Identify which cell holds the provided text, then report its [x, y] central coordinate. 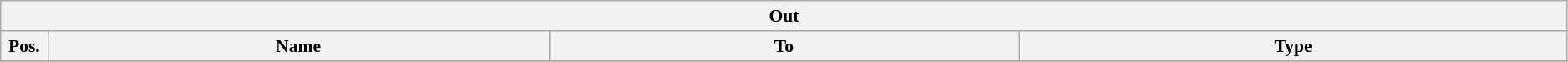
Pos. [24, 46]
Name [298, 46]
Type [1293, 46]
Out [784, 16]
To [784, 46]
